Return [X, Y] of the center of cell containing provided text 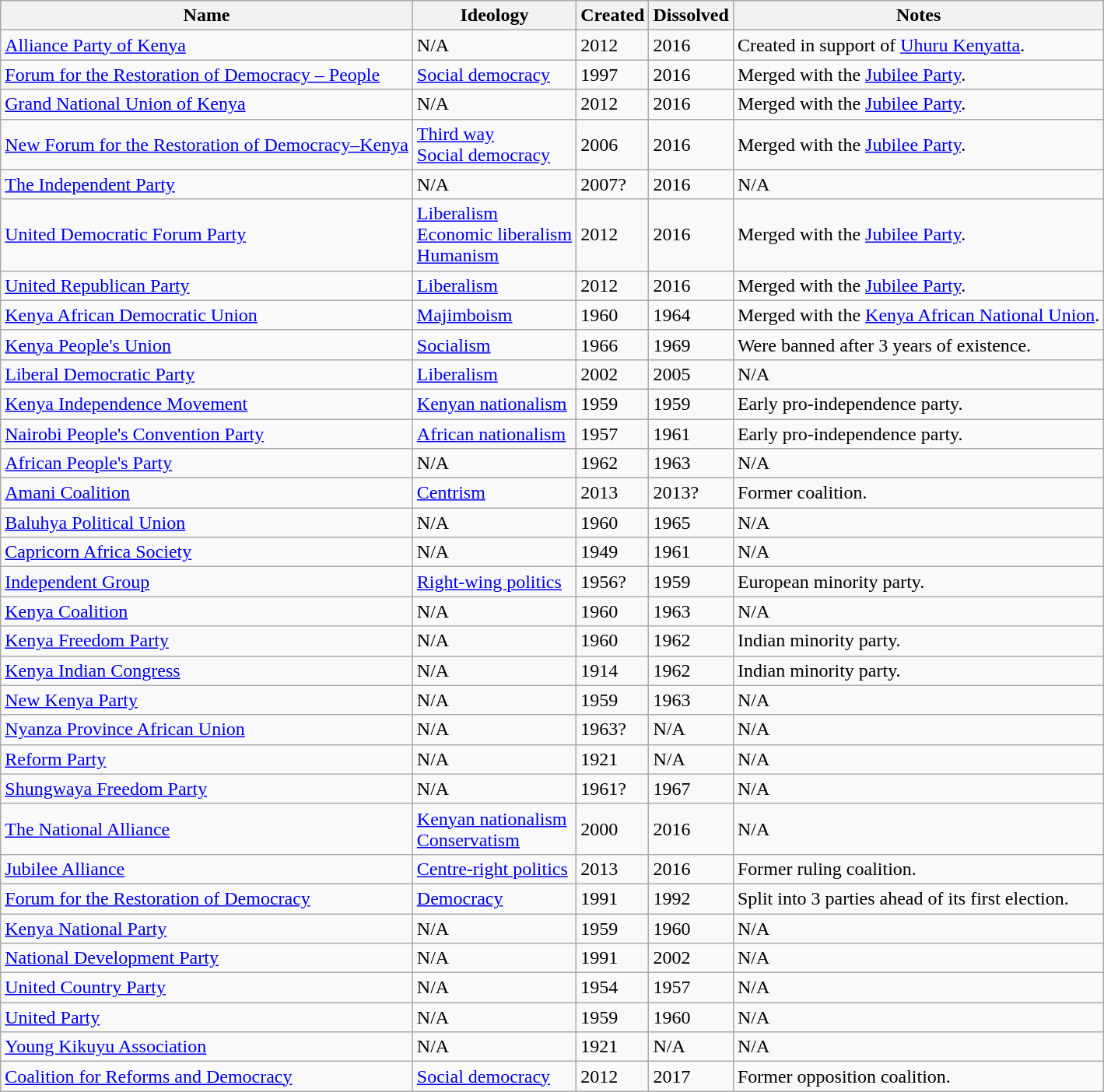
African People's Party [207, 464]
1956? [613, 582]
Independent Group [207, 582]
Kenya Independence Movement [207, 404]
Ideology [494, 16]
United Party [207, 1017]
National Development Party [207, 958]
Liberal Democratic Party [207, 374]
Socialism [494, 345]
Capricorn Africa Society [207, 552]
Kenyan nationalismConservatism [494, 829]
Notes [918, 16]
United Democratic Forum Party [207, 235]
Majimboism [494, 315]
Jubilee Alliance [207, 869]
Third waySocial democracy [494, 145]
Former opposition coalition. [918, 1076]
Shungwaya Freedom Party [207, 789]
2005 [691, 374]
2013? [691, 493]
Forum for the Restoration of Democracy [207, 898]
United Country Party [207, 988]
1963? [613, 730]
Centre-right politics [494, 869]
Kenyan nationalism [494, 404]
The Independent Party [207, 184]
Coalition for Reforms and Democracy [207, 1076]
Nairobi People's Convention Party [207, 433]
1949 [613, 552]
1992 [691, 898]
Forum for the Restoration of Democracy – People [207, 75]
Former ruling coalition. [918, 869]
Reform Party [207, 759]
Alliance Party of Kenya [207, 45]
African nationalism [494, 433]
European minority party. [918, 582]
1965 [691, 523]
Baluhya Political Union [207, 523]
Kenya African Democratic Union [207, 315]
United Republican Party [207, 285]
Kenya Freedom Party [207, 641]
Former coalition. [918, 493]
Grand National Union of Kenya [207, 104]
Young Kikuyu Association [207, 1047]
Kenya Coalition [207, 611]
2000 [613, 829]
The National Alliance [207, 829]
2006 [613, 145]
Kenya People's Union [207, 345]
Split into 3 parties ahead of its first election. [918, 898]
1969 [691, 345]
Right-wing politics [494, 582]
Kenya National Party [207, 928]
Democracy [494, 898]
1914 [613, 670]
Were banned after 3 years of existence. [918, 345]
1964 [691, 315]
Nyanza Province African Union [207, 730]
Kenya Indian Congress [207, 670]
2017 [691, 1076]
Created in support of Uhuru Kenyatta. [918, 45]
Centrism [494, 493]
Created [613, 16]
Merged with the Kenya African National Union. [918, 315]
1966 [613, 345]
1961? [613, 789]
Name [207, 16]
1967 [691, 789]
New Kenya Party [207, 700]
1954 [613, 988]
Amani Coalition [207, 493]
New Forum for the Restoration of Democracy–Kenya [207, 145]
LiberalismEconomic liberalismHumanism [494, 235]
Dissolved [691, 16]
1997 [613, 75]
2007? [613, 184]
